Detect which cell encompasses the target text, then output its [X, Y] center coordinate. 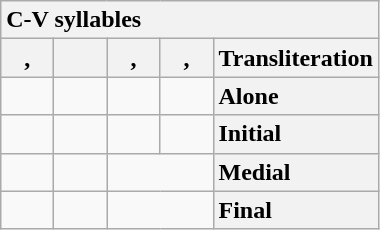
Alone [296, 96]
C-V syllables [190, 20]
Medial [296, 172]
Initial [296, 134]
Transliteration [296, 58]
Final [296, 210]
